Find where the given text appears and provide that cell's center as (x, y) coordinate. 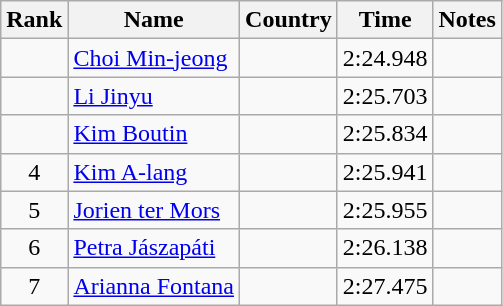
Rank (34, 20)
2:25.703 (385, 96)
2:25.941 (385, 172)
2:24.948 (385, 58)
Li Jinyu (154, 96)
2:27.475 (385, 286)
Name (154, 20)
5 (34, 210)
2:25.834 (385, 134)
2:26.138 (385, 248)
Petra Jászapáti (154, 248)
4 (34, 172)
Choi Min-jeong (154, 58)
Jorien ter Mors (154, 210)
2:25.955 (385, 210)
Country (289, 20)
Kim A-lang (154, 172)
Kim Boutin (154, 134)
7 (34, 286)
Notes (467, 20)
Arianna Fontana (154, 286)
Time (385, 20)
6 (34, 248)
